Scan for the cell matching the given text and deliver its [X, Y] coordinate at center. 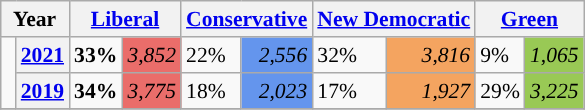
Liberal [125, 19]
2021 [42, 55]
2,023 [276, 91]
3,852 [152, 55]
1,065 [554, 55]
1,927 [431, 91]
Year [34, 19]
Conservative [246, 19]
3,775 [152, 91]
2,556 [276, 55]
18% [211, 91]
Green [529, 19]
New Democratic [394, 19]
34% [96, 91]
22% [211, 55]
9% [500, 55]
29% [500, 91]
3,225 [554, 91]
3,816 [431, 55]
32% [350, 55]
33% [96, 55]
2019 [42, 91]
17% [350, 91]
